Search for the cell housing the specified text and yield its [x, y] center coordinate. 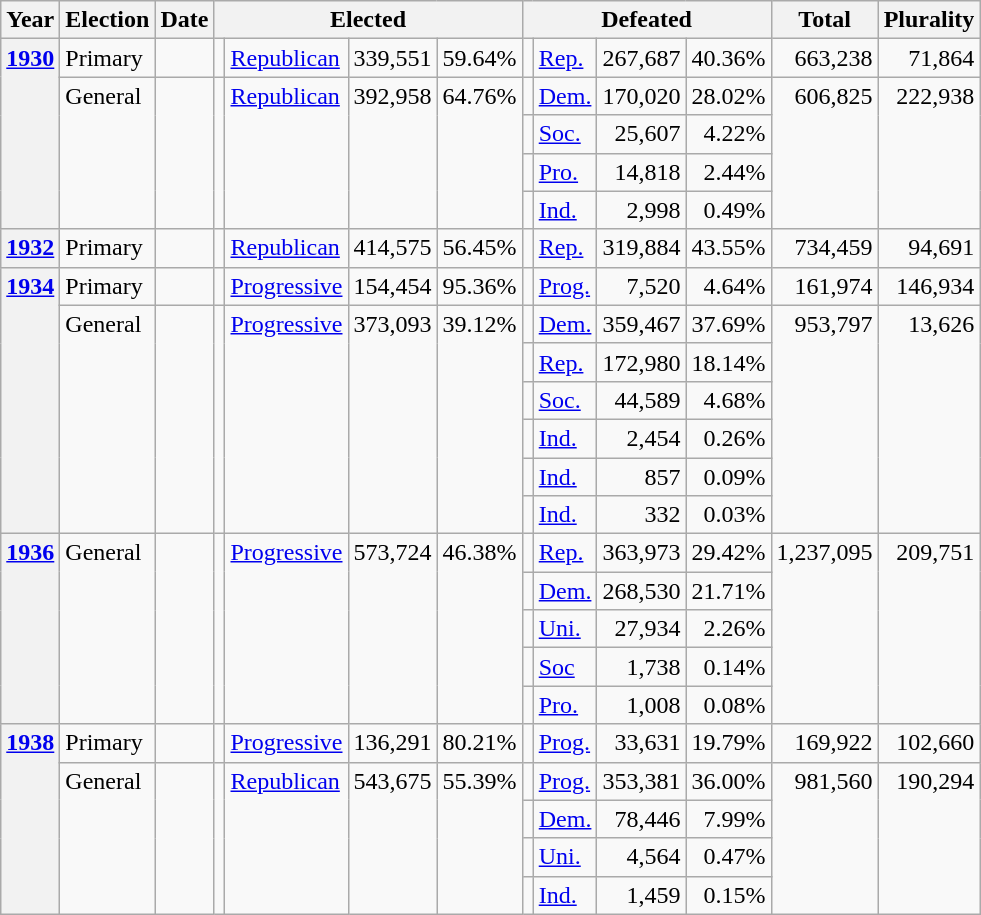
0.09% [728, 477]
7,520 [642, 286]
161,974 [824, 286]
1930 [30, 134]
78,446 [642, 819]
154,454 [392, 286]
4,564 [642, 857]
94,691 [929, 248]
0.14% [728, 667]
169,922 [824, 743]
Year [30, 20]
1,738 [642, 667]
56.45% [480, 248]
14,818 [642, 172]
Total [824, 20]
414,575 [392, 248]
1936 [30, 629]
4.68% [728, 400]
332 [642, 515]
136,291 [392, 743]
Plurality [929, 20]
359,467 [642, 324]
267,687 [642, 58]
222,938 [929, 153]
0.49% [728, 210]
40.36% [728, 58]
1,459 [642, 895]
43.55% [728, 248]
21.71% [728, 591]
2.44% [728, 172]
7.99% [728, 819]
953,797 [824, 419]
170,020 [642, 96]
146,934 [929, 286]
95.36% [480, 286]
339,551 [392, 58]
4.64% [728, 286]
172,980 [642, 362]
0.03% [728, 515]
46.38% [480, 629]
0.26% [728, 438]
37.69% [728, 324]
857 [642, 477]
734,459 [824, 248]
1,008 [642, 705]
71,864 [929, 58]
18.14% [728, 362]
27,934 [642, 629]
39.12% [480, 419]
606,825 [824, 153]
80.21% [480, 743]
Soc [565, 667]
0.47% [728, 857]
33,631 [642, 743]
Date [184, 20]
573,724 [392, 629]
64.76% [480, 153]
1932 [30, 248]
Election [108, 20]
190,294 [929, 838]
1938 [30, 819]
102,660 [929, 743]
55.39% [480, 838]
Elected [368, 20]
4.22% [728, 134]
209,751 [929, 629]
363,973 [642, 553]
2,998 [642, 210]
663,238 [824, 58]
13,626 [929, 419]
44,589 [642, 400]
0.15% [728, 895]
543,675 [392, 838]
0.08% [728, 705]
1,237,095 [824, 629]
19.79% [728, 743]
392,958 [392, 153]
1934 [30, 400]
353,381 [642, 781]
25,607 [642, 134]
59.64% [480, 58]
28.02% [728, 96]
2,454 [642, 438]
319,884 [642, 248]
981,560 [824, 838]
Defeated [646, 20]
29.42% [728, 553]
2.26% [728, 629]
36.00% [728, 781]
373,093 [392, 419]
268,530 [642, 591]
